Determine the (X, Y) coordinate at the center of the cell enclosing the given text.  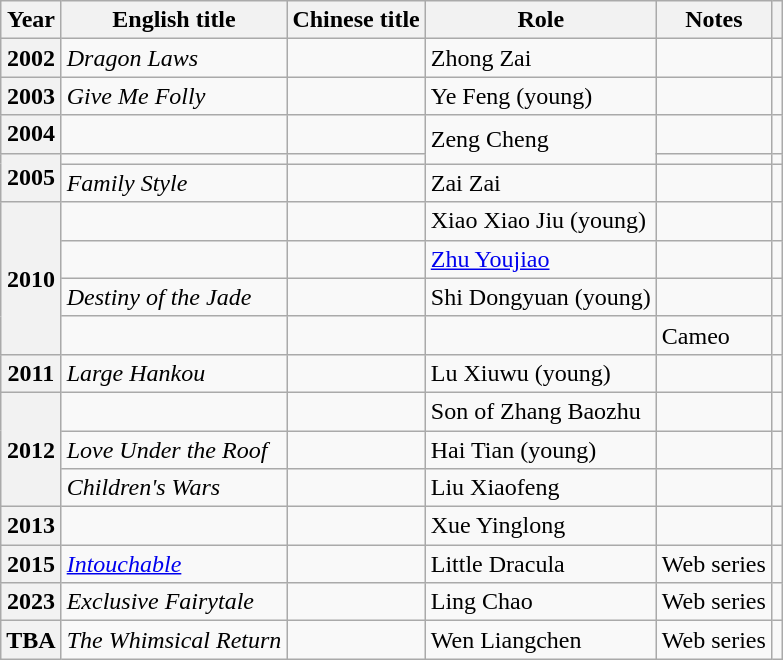
Cameo (714, 335)
Xiao Xiao Jiu (young) (540, 221)
2013 (31, 526)
Wen Liangchen (540, 640)
2004 (31, 134)
Family Style (174, 183)
Destiny of the Jade (174, 297)
2012 (31, 449)
Shi Dongyuan (young) (540, 297)
Son of Zhang Baozhu (540, 411)
Dragon Laws (174, 58)
Love Under the Roof (174, 449)
Children's Wars (174, 488)
Ye Feng (young) (540, 96)
English title (174, 20)
Notes (714, 20)
Xue Yinglong (540, 526)
Year (31, 20)
2005 (31, 178)
2023 (31, 602)
2015 (31, 564)
Exclusive Fairytale (174, 602)
Zhong Zai (540, 58)
Zhu Youjiao (540, 259)
Intouchable (174, 564)
Lu Xiuwu (young) (540, 373)
The Whimsical Return (174, 640)
Zai Zai (540, 183)
Ling Chao (540, 602)
Chinese title (356, 20)
Hai Tian (young) (540, 449)
2002 (31, 58)
Give Me Folly (174, 96)
Liu Xiaofeng (540, 488)
2003 (31, 96)
2011 (31, 373)
Little Dracula (540, 564)
Role (540, 20)
TBA (31, 640)
Large Hankou (174, 373)
Zeng Cheng (540, 140)
2010 (31, 278)
